Return (x, y) of the center of cell containing provided text 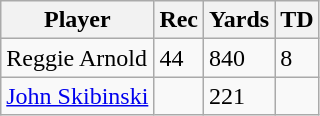
Reggie Arnold (78, 58)
Player (78, 20)
John Skibinski (78, 96)
Yards (240, 20)
221 (240, 96)
840 (240, 58)
TD (297, 20)
44 (179, 58)
8 (297, 58)
Rec (179, 20)
